Locate the cell with the specified text and output its [x, y] center coordinate. 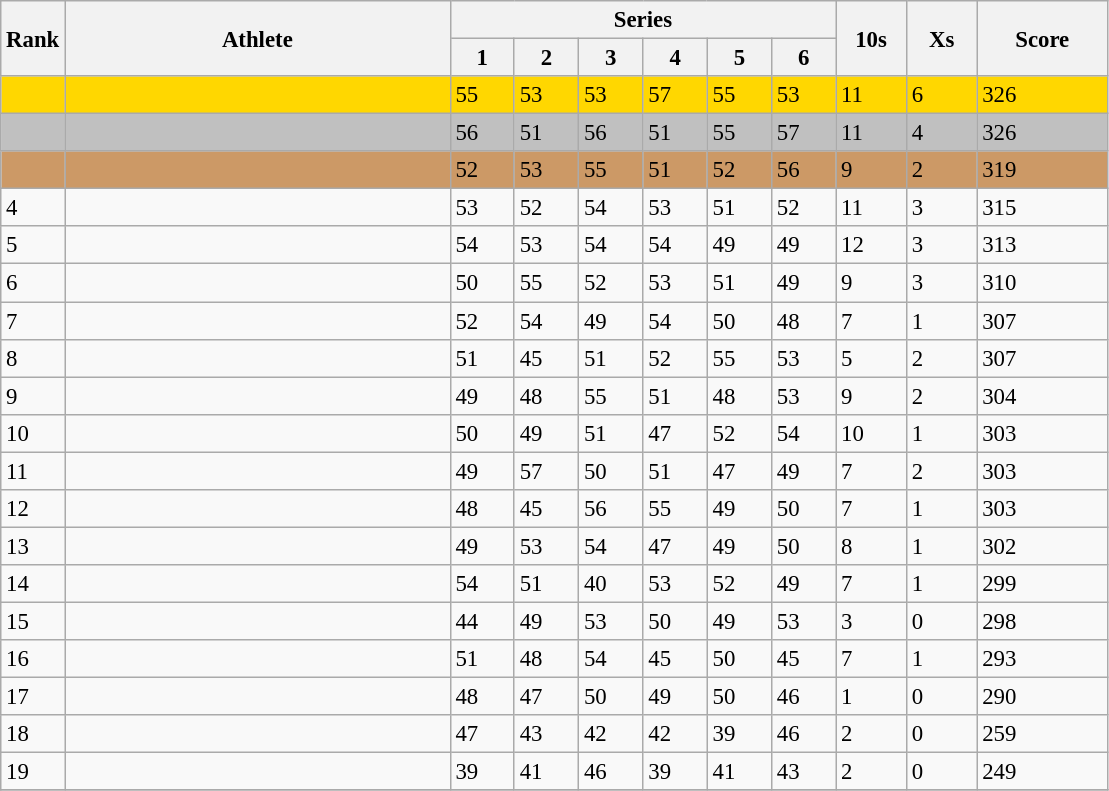
Athlete [258, 38]
19 [33, 772]
44 [482, 621]
Series [643, 20]
298 [1042, 621]
Xs [942, 38]
14 [33, 584]
290 [1042, 697]
310 [1042, 283]
13 [33, 546]
249 [1042, 772]
10s [872, 38]
319 [1042, 170]
315 [1042, 208]
Score [1042, 38]
293 [1042, 659]
299 [1042, 584]
313 [1042, 245]
16 [33, 659]
18 [33, 734]
302 [1042, 546]
304 [1042, 396]
17 [33, 697]
15 [33, 621]
Rank [33, 38]
40 [611, 584]
259 [1042, 734]
